Scan for the cell matching the given text and deliver its (X, Y) coordinate at center. 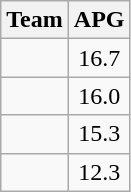
12.3 (99, 172)
15.3 (99, 134)
Team (35, 20)
APG (99, 20)
16.7 (99, 58)
16.0 (99, 96)
